Output the [X, Y] coordinate of the center of the cell containing the given text.  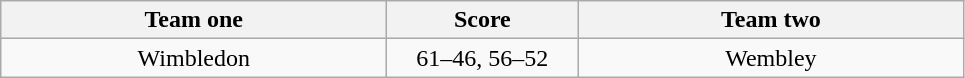
Team two [771, 20]
Score [482, 20]
Team one [194, 20]
Wembley [771, 58]
61–46, 56–52 [482, 58]
Wimbledon [194, 58]
